Provide the (x, y) coordinate of the cell's center where the given text is located.  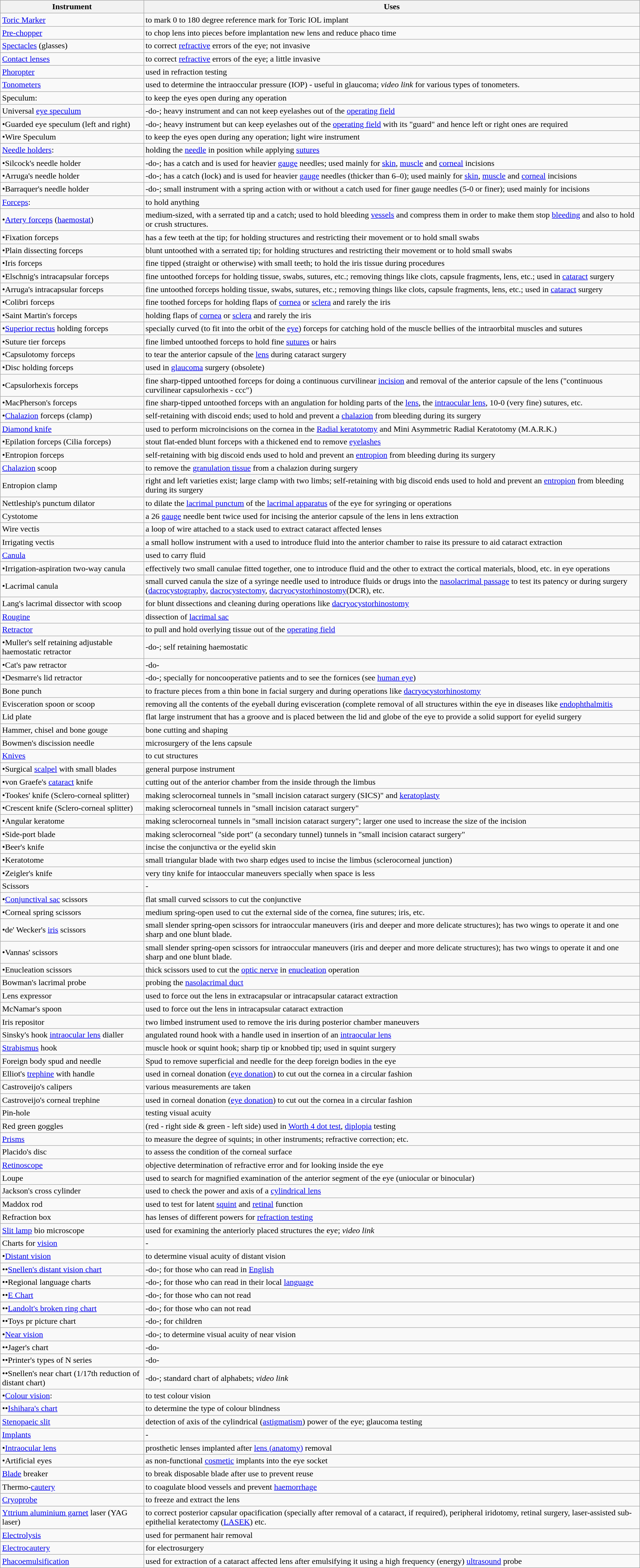
•Wire Speculum (72, 137)
•Surgical scalpel with small blades (72, 769)
•Iris forceps (72, 263)
(red - right side & green - left side) used in Worth 4 dot test, diplopia testing (392, 1126)
Entropion clamp (72, 486)
Universal eye speculum (72, 111)
probing the nasolacrimal duct (392, 983)
•Near vision (72, 1334)
-do-; for those who can read in their local language (392, 1282)
•Vannas' scissors (72, 952)
used for extraction of a cataract affected lens after emulsifying it using a high frequency (energy) ultrasound probe (392, 1561)
testing visual acuity (392, 1113)
Loupe (72, 1178)
Placido's disc (72, 1152)
Lang's lacrimal dissector with scoop (72, 603)
Bowman's lacrimal probe (72, 983)
-do-; heavy instrument but can keep eyelashes out of the operating field with its "guard" and hence left or right ones are required (392, 124)
to tear the anterior capsule of the lens during cataract surgery (392, 354)
Instrument (72, 7)
•Muller's self retaining adjustable haemostatic retractor (72, 647)
muscle hook or squint hook; sharp tip or knobbed tip; used in squint surgery (392, 1048)
used to check the power and axis of a cylindrical lens (392, 1191)
Red green goggles (72, 1126)
effectively two small canulae fitted together, one to introduce fluid and the other to extract the cortical materials, blood, etc. in eye operations (392, 568)
••Regional language charts (72, 1282)
holding the needle in position while applying sutures (392, 150)
to break disposable blade after use to prevent reuse (392, 1474)
fine untoothed forceps for holding tissue, swabs, sutures, etc.; removing things like clots, capsule fragments, lens, etc.; used in cataract surgery (392, 276)
Canula (72, 555)
•Lacrimal canula (72, 586)
angulated round hook with a handle used in insertion of an intraocular lens (392, 1035)
dissection of lacrimal sac (392, 617)
••Toys pr picture chart (72, 1321)
-do-; specially for noncooperative patients and to see the fornices (see human eye) (392, 678)
self-retaining with discoid ends; used to hold and prevent a chalazion from bleeding during its surgery (392, 416)
fine toothed forceps for holding flaps of cornea or sclera and rarely the iris (392, 302)
••E Chart (72, 1295)
to determine the type of colour blindness (392, 1409)
Castroveijo's corneal trephine (72, 1100)
to keep the eyes open during any operation (392, 98)
••Ishihara's chart (72, 1409)
•Capsulorhexis forceps (72, 385)
Spud to remove superficial and needle for the deep foreign bodies in the eye (392, 1061)
fine untoothed forceps holding tissue, swabs, sutures, etc.; removing things like clots, capsule fragments, lens, etc.; used in cataract surgery (392, 289)
removing all the contents of the eyeball during evisceration (complete removal of all structures within the eye in diseases like endophthalmitis (392, 704)
Foreign body spud and needle (72, 1061)
•Corneal spring scissors (72, 912)
to correct refractive errors of the eye; a little invasive (392, 59)
Lens expressor (72, 996)
•Entropion forceps (72, 455)
holding flaps of cornea or sclera and rarely the iris (392, 315)
used in refraction testing (392, 72)
to keep the eyes open during any operation; light wire instrument (392, 137)
to fracture pieces from a thin bone in facial surgery and during operations like dacryocystorhinostomy (392, 691)
has lenses of different powers for refraction testing (392, 1217)
•Fixation forceps (72, 237)
Prisms (72, 1139)
-do-; has a catch (lock) and is used for heavier gauge needles (thicker than 6–0); used mainly for skin, muscle and corneal incisions (392, 176)
Scissors (72, 886)
Toric Marker (72, 20)
detection of axis of the cylindrical (astigmatism) power of the eye; glaucoma testing (392, 1422)
McNamar's spoon (72, 1009)
•Distant vision (72, 1256)
Forceps: (72, 202)
Pin-hole (72, 1113)
•Tookes' knife (Sclero-corneal splitter) (72, 795)
fine limbed untoothed forceps to hold fine sutures or hairs (392, 341)
•von Graefe's cataract knife (72, 782)
-do-; to determine visual acuity of near vision (392, 1334)
as non-functional cosmetic implants into the eye socket (392, 1461)
stout flat-ended blunt forceps with a thickened end to remove eyelashes (392, 442)
Cystotome (72, 516)
Wire vectis (72, 529)
Electrolysis (72, 1535)
to cut structures (392, 756)
Elliot's trephine with handle (72, 1074)
•MacPherson's forceps (72, 403)
•Plain dissecting forceps (72, 250)
a small hollow instrument with a used to introduce fluid into the anterior chamber to raise its pressure to aid cataract extraction (392, 542)
Bone punch (72, 691)
•Capsulotomy forceps (72, 354)
Diamond knife (72, 429)
specially curved (to fit into the orbit of the eye) forceps for catching hold of the muscle bellies of the intraorbital muscles and sutures (392, 328)
•Disc holding forceps (72, 367)
a loop of wire attached to a stack used to extract cataract affected lenses (392, 529)
Speculum: (72, 98)
•Colour vision: (72, 1396)
Slit lamp bio microscope (72, 1230)
•Epilation forceps (Cilia forceps) (72, 442)
••Jager's chart (72, 1347)
used for permanent hair removal (392, 1535)
Retractor (72, 630)
•Arruga's intracapsular forceps (72, 289)
to measure the degree of squints; in other instruments; refractive correction; etc. (392, 1139)
fine sharp-tipped untoothed forceps with an angulation for holding parts of the lens, the intraocular lens, 10-0 (very fine) sutures, etc. (392, 403)
has a few teeth at the tip; for holding structures and restricting their movement or to hold small swabs (392, 237)
used in glaucoma surgery (obsolete) (392, 367)
Castroveijo's calipers (72, 1087)
general purpose instrument (392, 769)
flat large instrument that has a groove and is placed between the lid and globe of the eye to provide a solid support for eyelid surgery (392, 717)
Blade breaker (72, 1474)
-do-; for those who can read in English (392, 1269)
Yttrium aluminium garnet laser (YAG laser) (72, 1517)
•de' Wecker's iris scissors (72, 930)
•Beer's knife (72, 847)
Hammer, chisel and bone gouge (72, 730)
•Artificial eyes (72, 1461)
for blunt dissections and cleaning during operations like dacryocystorhinostomy (392, 603)
to assess the condition of the corneal surface (392, 1152)
•Conjunctival sac scissors (72, 899)
incise the conjunctiva or the eyelid skin (392, 847)
a 26 gauge needle bent twice used for incising the anterior capsule of the lens in lens extraction (392, 516)
•Irrigation-aspiration two-way canula (72, 568)
flat small curved scissors to cut the conjunctive (392, 899)
•Enucleation scissors (72, 970)
••Snellen's near chart (1/17th reduction of distant chart) (72, 1378)
-do-; for children (392, 1321)
prosthetic lenses implanted after lens (anatomy) removal (392, 1448)
Evisceration spoon or scoop (72, 704)
Stenopaeic slit (72, 1422)
•Colibri forceps (72, 302)
Iris repositor (72, 1022)
used to force out the lens in extracapsular or intracapsular cataract extraction (392, 996)
•Chalazion forceps (clamp) (72, 416)
to chop lens into pieces before implantation new lens and reduce phaco time (392, 33)
Phacoemulsification (72, 1561)
Tonometers (72, 85)
Bowmen's discission needle (72, 743)
to determine visual acuity of distant vision (392, 1256)
Thermo-cautery (72, 1487)
used to test for latent squint and retinal function (392, 1204)
to dilate the lacrimal punctum of the lacrimal apparatus of the eye for syringing or operations (392, 503)
Charts for vision (72, 1243)
Electrocautery (72, 1548)
to remove the granulation tissue from a chalazion during surgery (392, 468)
used to perform microincisions on the cornea in the Radial keratotomy and Mini Asymmetric Radial Keratotomy (M.A.R.K.) (392, 429)
used to search for magnified examination of the anterior segment of the eye (uniocular or binocular) (392, 1178)
Implants (72, 1435)
thick scissors used to cut the optic nerve in enucleation operation (392, 970)
fine tipped (straight or otherwise) with small teeth; to hold the iris tissue during procedures (392, 263)
-do-; self retaining haemostatic (392, 647)
Needle holders: (72, 150)
•Intraocular lens (72, 1448)
Uses (392, 7)
very tiny knife for intaoccular maneuvers specially when space is less (392, 873)
Phoropter (72, 72)
used for examining the anteriorly placed structures the eye; video link (392, 1230)
•Superior rectus holding forceps (72, 328)
to correct refractive errors of the eye; not invasive (392, 46)
•Suture tier forceps (72, 341)
making sclerocorneal tunnels in "small incision cataract surgery" (392, 808)
Irrigating vectis (72, 542)
••Snellen's distant vision chart (72, 1269)
to pull and hold overlying tissue out of the operating field (392, 630)
•Artery forceps (haemostat) (72, 220)
•Desmarre's lid retractor (72, 678)
-do-; heavy instrument and can not keep eyelashes out of the operating field (392, 111)
•Elschnig's intracapsular forceps (72, 276)
used to force out the lens in intracapsular cataract extraction (392, 1009)
Knives (72, 756)
•Arruga's needle holder (72, 176)
•Barraquer's needle holder (72, 189)
•Cat's paw retractor (72, 665)
to freeze and extract the lens (392, 1500)
Refraction box (72, 1217)
•Zeigler's knife (72, 873)
Cryoprobe (72, 1500)
blunt untoothed with a serrated tip; for holding structures and restricting their movement or to hold small swabs (392, 250)
Retinoscope (72, 1165)
medium spring-open used to cut the external side of the cornea, fine sutures; iris, etc. (392, 912)
-do-; standard chart of alphabets; video link (392, 1378)
making sclerocorneal "side port" (a secondary tunnel) tunnels in "small incision cataract surgery" (392, 834)
to mark 0 to 180 degree reference mark for Toric IOL implant (392, 20)
bone cutting and shaping (392, 730)
small triangular blade with two sharp edges used to incise the limbus (sclerocorneal junction) (392, 860)
••Printer's types of N series (72, 1360)
Lid plate (72, 717)
objective determination of refractive error and for looking inside the eye (392, 1165)
Maddox rod (72, 1204)
••Landolt's broken ring chart (72, 1308)
Contact lenses (72, 59)
•Guarded eye speculum (left and right) (72, 124)
for electrosurgery (392, 1548)
Nettleship's punctum dilator (72, 503)
•Silcock's needle holder (72, 163)
•Angular keratome (72, 821)
Pre-chopper (72, 33)
•Keratotome (72, 860)
making sclerocorneal tunnels in "small incision cataract surgery (SICS)" and keratoplasty (392, 795)
-do-; has a catch and is used for heavier gauge needles; used mainly for skin, muscle and corneal incisions (392, 163)
Rougine (72, 617)
•Side-port blade (72, 834)
used to carry fluid (392, 555)
•Saint Martin's forceps (72, 315)
-do-; small instrument with a spring action with or without a catch used for finer gauge needles (5-0 or finer); used mainly for incisions (392, 189)
to test colour vision (392, 1396)
used to determine the intraoccular pressure (IOP) - useful in glaucoma; video link for various types of tonometers. (392, 85)
various measurements are taken (392, 1087)
Spectacles (glasses) (72, 46)
to hold anything (392, 202)
two limbed instrument used to remove the iris during posterior chamber maneuvers (392, 1022)
Chalazion scoop (72, 468)
making sclerocorneal tunnels in "small incision cataract surgery"; larger one used to increase the size of the incision (392, 821)
self-retaining with big discoid ends used to hold and prevent an entropion from bleeding during its surgery (392, 455)
Strabismus hook (72, 1048)
Jackson's cross cylinder (72, 1191)
to coagulate blood vessels and prevent haemorrhage (392, 1487)
microsurgery of the lens capsule (392, 743)
cutting out of the anterior chamber from the inside through the limbus (392, 782)
Sinsky's hook intraocular lens dialler (72, 1035)
•Crescent knife (Sclero-corneal splitter) (72, 808)
